Search for the cell housing the specified text and yield its (x, y) center coordinate. 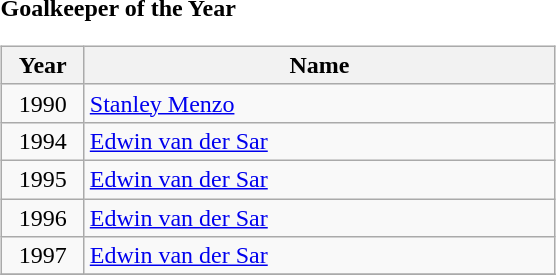
Name (319, 65)
1995 (42, 179)
1994 (42, 141)
Year (42, 65)
Stanley Menzo (319, 103)
1990 (42, 103)
1996 (42, 217)
1997 (42, 256)
